Extract the (x, y) coordinate from the center of the cell holding the provided text.  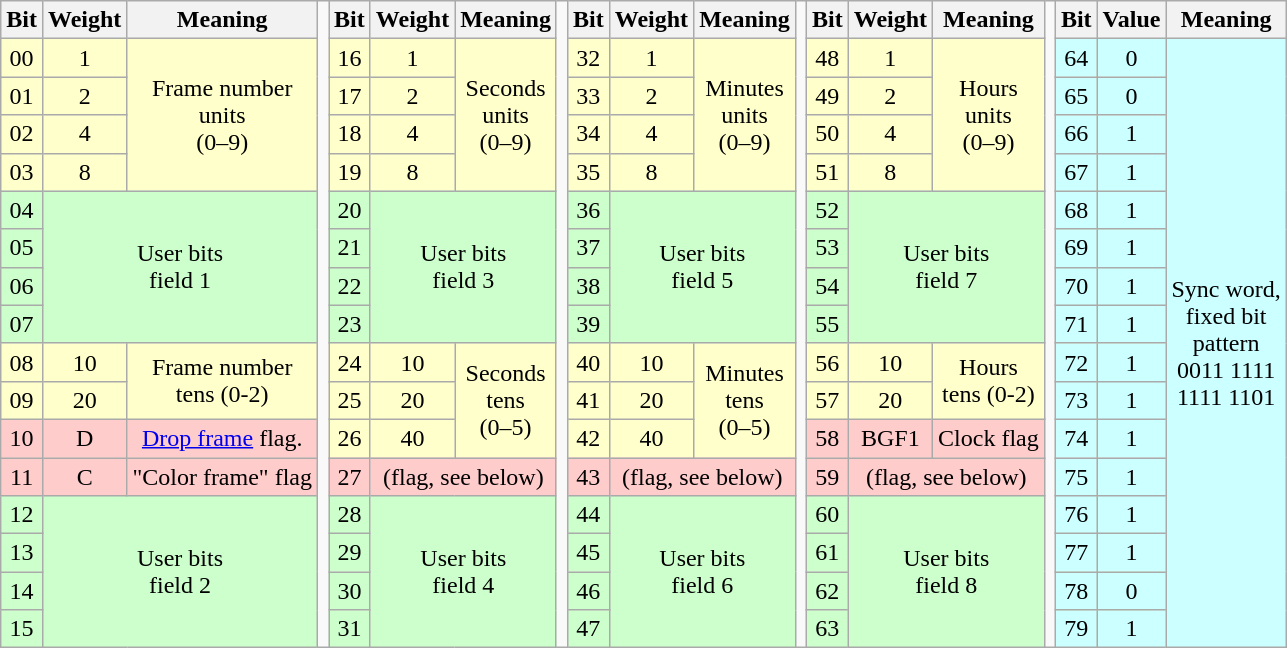
13 (22, 553)
00 (22, 58)
29 (350, 553)
69 (1076, 248)
65 (1076, 96)
01 (22, 96)
47 (588, 629)
User bitsfield 8 (946, 572)
"Color frame" flag (222, 477)
User bitsfield 2 (180, 572)
39 (588, 324)
54 (827, 286)
53 (827, 248)
02 (22, 134)
Clock flag (989, 438)
44 (588, 515)
27 (350, 477)
Value (1132, 20)
Secondstens(0–5) (506, 400)
72 (1076, 362)
21 (350, 248)
08 (22, 362)
75 (1076, 477)
46 (588, 591)
05 (22, 248)
70 (1076, 286)
61 (827, 553)
Minutestens(0–5) (745, 400)
11 (22, 477)
34 (588, 134)
63 (827, 629)
16 (350, 58)
Sync word,fixed bitpattern0011 11111111 1101 (1226, 344)
68 (1076, 210)
Secondsunits(0–9) (506, 115)
30 (350, 591)
26 (350, 438)
09 (22, 400)
49 (827, 96)
24 (350, 362)
Minutesunits(0–9) (745, 115)
Hourstens (0-2) (989, 381)
19 (350, 172)
60 (827, 515)
03 (22, 172)
58 (827, 438)
64 (1076, 58)
25 (350, 400)
57 (827, 400)
50 (827, 134)
31 (350, 629)
33 (588, 96)
14 (22, 591)
35 (588, 172)
36 (588, 210)
06 (22, 286)
18 (350, 134)
62 (827, 591)
12 (22, 515)
22 (350, 286)
66 (1076, 134)
78 (1076, 591)
Drop frame flag. (222, 438)
Frame numbertens (0-2) (222, 381)
User bitsfield 4 (463, 572)
User bitsfield 7 (946, 267)
Frame numberunits(0–9) (222, 115)
67 (1076, 172)
79 (1076, 629)
56 (827, 362)
59 (827, 477)
71 (1076, 324)
17 (350, 96)
38 (588, 286)
52 (827, 210)
51 (827, 172)
43 (588, 477)
45 (588, 553)
User bitsfield 1 (180, 267)
BGF1 (890, 438)
37 (588, 248)
User bitsfield 3 (463, 267)
D (84, 438)
32 (588, 58)
48 (827, 58)
04 (22, 210)
77 (1076, 553)
07 (22, 324)
User bitsfield 5 (702, 267)
Hoursunits(0–9) (989, 115)
User bitsfield 6 (702, 572)
76 (1076, 515)
23 (350, 324)
15 (22, 629)
42 (588, 438)
74 (1076, 438)
41 (588, 400)
28 (350, 515)
73 (1076, 400)
55 (827, 324)
C (84, 477)
